For the text-containing cell, return its midpoint in [x, y] coordinate format. 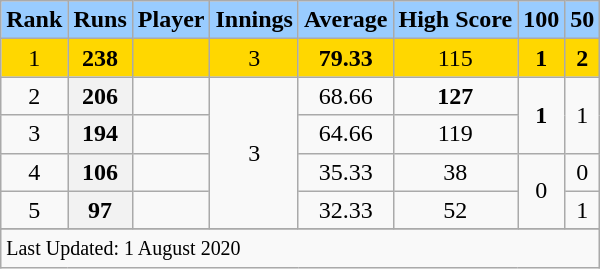
Average [346, 20]
68.66 [346, 96]
32.33 [346, 210]
79.33 [346, 58]
127 [456, 96]
106 [100, 172]
Innings [254, 20]
5 [34, 210]
High Score [456, 20]
238 [100, 58]
Rank [34, 20]
Player [171, 20]
206 [100, 96]
50 [582, 20]
100 [542, 20]
97 [100, 210]
Runs [100, 20]
52 [456, 210]
115 [456, 58]
Last Updated: 1 August 2020 [300, 248]
35.33 [346, 172]
64.66 [346, 134]
194 [100, 134]
4 [34, 172]
38 [456, 172]
119 [456, 134]
